Return [x, y] of the center of cell containing provided text 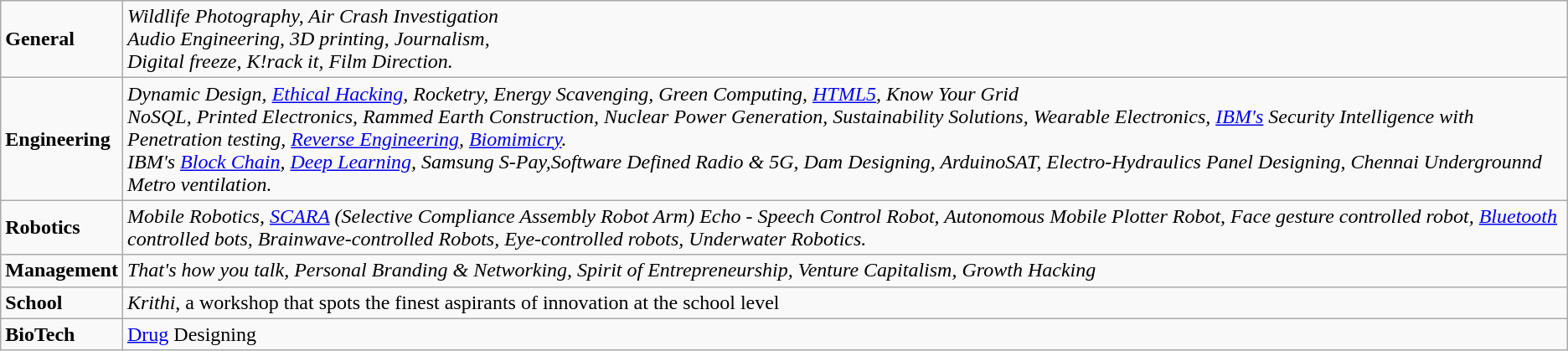
School [62, 302]
BioTech [62, 334]
General [62, 39]
Drug Designing [844, 334]
Robotics [62, 228]
That's how you talk, Personal Branding & Networking, Spirit of Entrepreneurship, Venture Capitalism, Growth Hacking [844, 271]
Management [62, 271]
Krithi, a workshop that spots the finest aspirants of innovation at the school level [844, 302]
Engineering [62, 139]
Wildlife Photography, Air Crash InvestigationAudio Engineering, 3D printing, Journalism,Digital freeze, K!rack it, Film Direction. [844, 39]
